Detect which cell encompasses the target text, then output its [x, y] center coordinate. 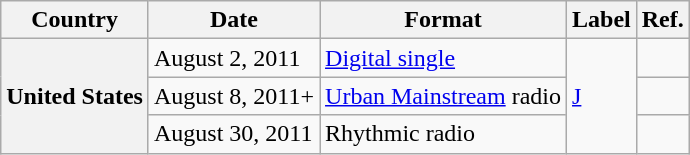
August 8, 2011+ [234, 96]
Ref. [662, 20]
Digital single [444, 58]
August 30, 2011 [234, 134]
Label [602, 20]
Urban Mainstream radio [444, 96]
J [602, 96]
Format [444, 20]
August 2, 2011 [234, 58]
Date [234, 20]
United States [75, 96]
Country [75, 20]
Rhythmic radio [444, 134]
